Detect which cell encompasses the target text, then output its [x, y] center coordinate. 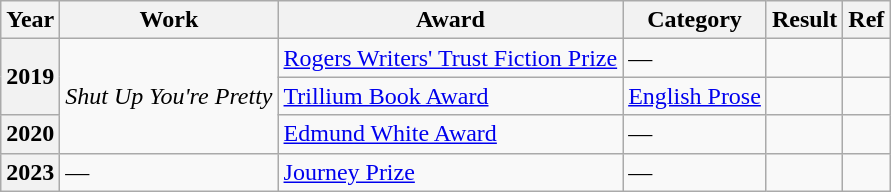
2020 [30, 134]
Category [695, 20]
Work [169, 20]
English Prose [695, 96]
Result [804, 20]
Award [450, 20]
2019 [30, 77]
Shut Up You're Pretty [169, 96]
Journey Prize [450, 172]
Edmund White Award [450, 134]
2023 [30, 172]
Rogers Writers' Trust Fiction Prize [450, 58]
Trillium Book Award [450, 96]
Ref [866, 20]
Year [30, 20]
